Search for the cell housing the specified text and yield its [X, Y] center coordinate. 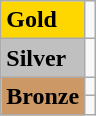
Silver [43, 58]
Gold [43, 20]
Bronze [43, 96]
